Capture the cell that displays the provided text and extract its [x, y] central coordinate. 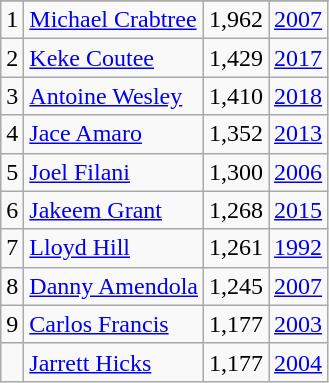
5 [12, 172]
Michael Crabtree [114, 20]
Jakeem Grant [114, 210]
1,429 [236, 58]
2017 [298, 58]
6 [12, 210]
3 [12, 96]
1,300 [236, 172]
Danny Amendola [114, 286]
9 [12, 324]
2006 [298, 172]
2018 [298, 96]
2 [12, 58]
1,352 [236, 134]
1 [12, 20]
2015 [298, 210]
1,268 [236, 210]
Keke Coutee [114, 58]
Jace Amaro [114, 134]
2004 [298, 362]
Antoine Wesley [114, 96]
2003 [298, 324]
Lloyd Hill [114, 248]
4 [12, 134]
1,962 [236, 20]
2013 [298, 134]
1,261 [236, 248]
1992 [298, 248]
1,410 [236, 96]
Joel Filani [114, 172]
Jarrett Hicks [114, 362]
Carlos Francis [114, 324]
8 [12, 286]
1,245 [236, 286]
7 [12, 248]
